Return the [X, Y] coordinate for the center point of the cell that contains the specified text.  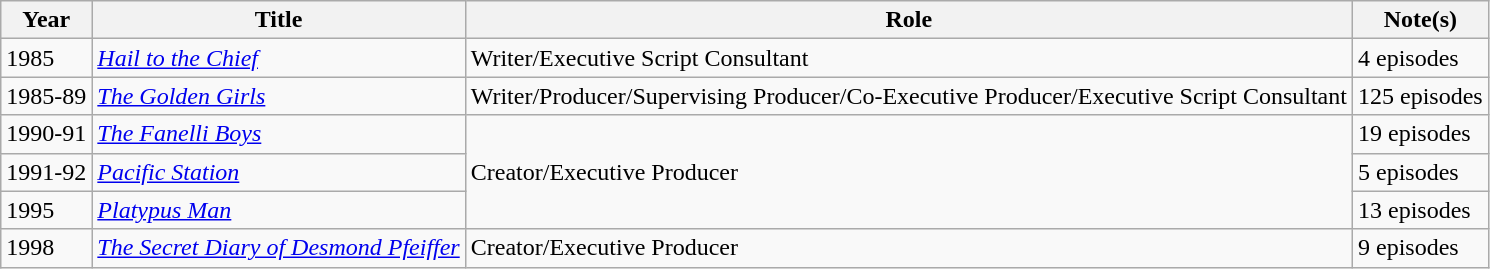
Pacific Station [278, 172]
Title [278, 20]
The Golden Girls [278, 96]
Writer/Executive Script Consultant [908, 58]
Writer/Producer/Supervising Producer/Co-Executive Producer/Executive Script Consultant [908, 96]
Note(s) [1420, 20]
13 episodes [1420, 210]
1985 [46, 58]
The Secret Diary of Desmond Pfeiffer [278, 248]
4 episodes [1420, 58]
1990-91 [46, 134]
19 episodes [1420, 134]
Platypus Man [278, 210]
1995 [46, 210]
125 episodes [1420, 96]
Hail to the Chief [278, 58]
9 episodes [1420, 248]
1985-89 [46, 96]
The Fanelli Boys [278, 134]
Year [46, 20]
1998 [46, 248]
5 episodes [1420, 172]
Role [908, 20]
1991-92 [46, 172]
